Capture the cell that displays the provided text and extract its [x, y] central coordinate. 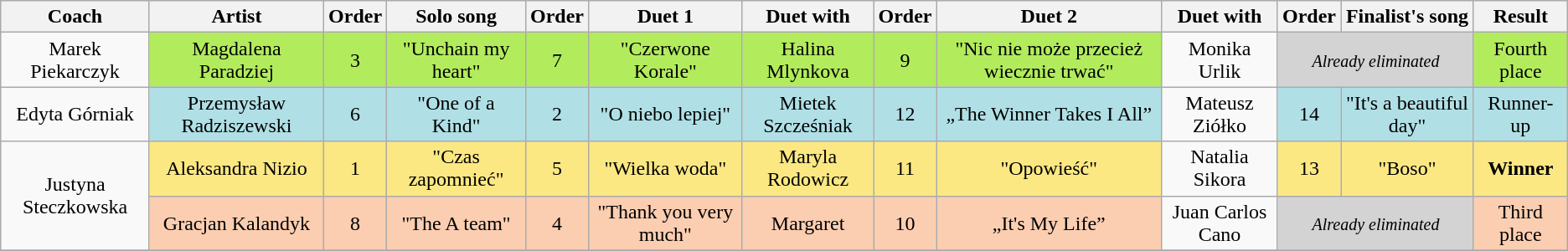
Duet 1 [666, 17]
8 [355, 223]
Fourth place [1520, 60]
"Czerwone Korale" [666, 60]
"Nic nie może przecież wiecznie trwać" [1049, 60]
11 [905, 169]
Przemysław Radziszewski [236, 114]
5 [558, 169]
Justyna Steczkowska [75, 196]
9 [905, 60]
6 [355, 114]
7 [558, 60]
"One of a Kind" [456, 114]
Juan Carlos Cano [1220, 223]
Marek Piekarczyk [75, 60]
Edyta Górniak [75, 114]
Mietek Szcześniak [807, 114]
3 [355, 60]
„It's My Life” [1049, 223]
"Thank you very much" [666, 223]
4 [558, 223]
"Unchain my heart" [456, 60]
"Boso" [1407, 169]
13 [1308, 169]
Margaret [807, 223]
Magdalena Paradziej [236, 60]
2 [558, 114]
"Wielka woda" [666, 169]
Third place [1520, 223]
Monika Urlik [1220, 60]
"O niebo lepiej" [666, 114]
Solo song [456, 17]
Winner [1520, 169]
14 [1308, 114]
Finalist's song [1407, 17]
Artist [236, 17]
Coach [75, 17]
„The Winner Takes I All” [1049, 114]
"Opowieść" [1049, 169]
"The A team" [456, 223]
Halina Mlynkova [807, 60]
1 [355, 169]
Mateusz Ziółko [1220, 114]
"Czas zapomnieć" [456, 169]
10 [905, 223]
12 [905, 114]
Result [1520, 17]
"It's a beautiful day" [1407, 114]
Aleksandra Nizio [236, 169]
Natalia Sikora [1220, 169]
Duet 2 [1049, 17]
Maryla Rodowicz [807, 169]
Gracjan Kalandyk [236, 223]
Runner-up [1520, 114]
